Determine the [x, y] coordinate at the center of the cell enclosing the given text.  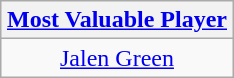
Most Valuable Player [116, 20]
Jalen Green [116, 58]
